From the cell containing the given text, extract its center point as [x, y] coordinate. 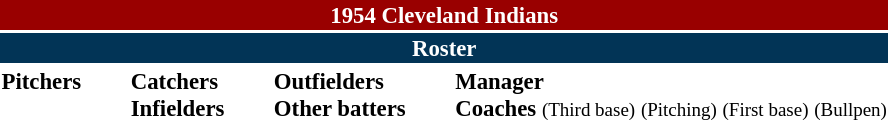
Roster [444, 48]
1954 Cleveland Indians [444, 15]
